For the text-containing cell, return its midpoint in (x, y) coordinate format. 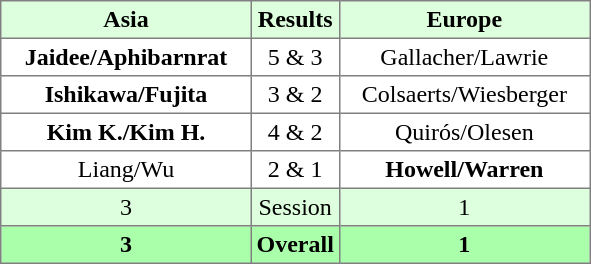
Liang/Wu (126, 170)
4 & 2 (295, 132)
Kim K./Kim H. (126, 132)
2 & 1 (295, 170)
Session (295, 207)
Quirós/Olesen (464, 132)
Howell/Warren (464, 170)
Jaidee/Aphibarnrat (126, 57)
Ishikawa/Fujita (126, 95)
Overall (295, 245)
Asia (126, 20)
Gallacher/Lawrie (464, 57)
5 & 3 (295, 57)
3 & 2 (295, 95)
Colsaerts/Wiesberger (464, 95)
Results (295, 20)
Europe (464, 20)
